Locate the cell with the specified text and output its (X, Y) center coordinate. 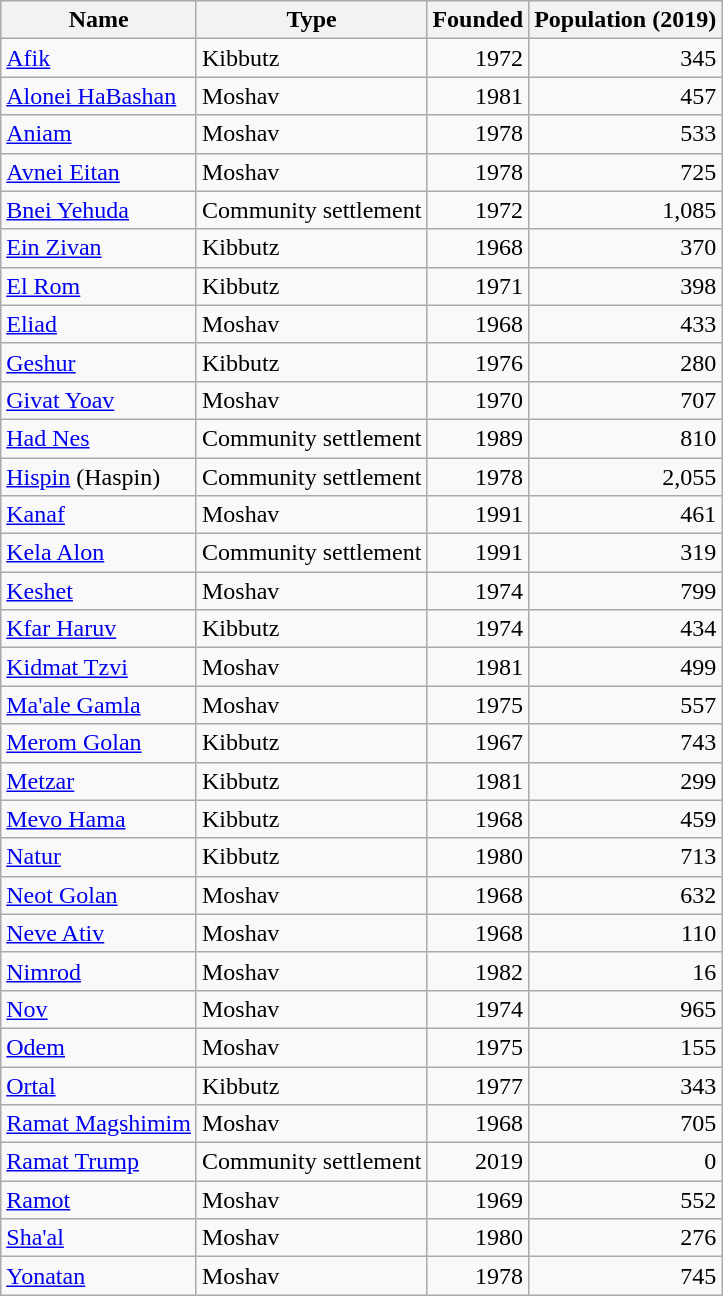
1971 (478, 286)
1976 (478, 362)
Founded (478, 20)
Givat Yoav (99, 400)
557 (626, 705)
1969 (478, 1200)
319 (626, 553)
Ma'ale Gamla (99, 705)
276 (626, 1238)
965 (626, 1009)
Ramat Trump (99, 1162)
Ortal (99, 1085)
1977 (478, 1085)
707 (626, 400)
713 (626, 857)
Ramot (99, 1200)
345 (626, 58)
Afik (99, 58)
459 (626, 819)
Sha'al (99, 1238)
398 (626, 286)
Kanaf (99, 515)
Ramat Magshimim (99, 1124)
533 (626, 134)
1989 (478, 438)
461 (626, 515)
Geshur (99, 362)
Eliad (99, 324)
433 (626, 324)
0 (626, 1162)
16 (626, 971)
280 (626, 362)
155 (626, 1047)
Neot Golan (99, 895)
Metzar (99, 781)
370 (626, 248)
705 (626, 1124)
Name (99, 20)
Had Nes (99, 438)
Odem (99, 1047)
Kidmat Tzvi (99, 667)
110 (626, 933)
Keshet (99, 591)
434 (626, 629)
Alonei HaBashan (99, 96)
Aniam (99, 134)
1970 (478, 400)
Nimrod (99, 971)
Neve Ativ (99, 933)
552 (626, 1200)
Type (311, 20)
1967 (478, 743)
799 (626, 591)
743 (626, 743)
632 (626, 895)
Kela Alon (99, 553)
Bnei Yehuda (99, 210)
725 (626, 172)
2,055 (626, 477)
1982 (478, 971)
457 (626, 96)
Population (2019) (626, 20)
2019 (478, 1162)
343 (626, 1085)
Natur (99, 857)
299 (626, 781)
Nov (99, 1009)
810 (626, 438)
Mevo Hama (99, 819)
499 (626, 667)
Avnei Eitan (99, 172)
Merom Golan (99, 743)
1,085 (626, 210)
745 (626, 1276)
Kfar Haruv (99, 629)
Hispin (Haspin) (99, 477)
Yonatan (99, 1276)
Ein Zivan (99, 248)
El Rom (99, 286)
